Search for the cell housing the specified text and yield its (x, y) center coordinate. 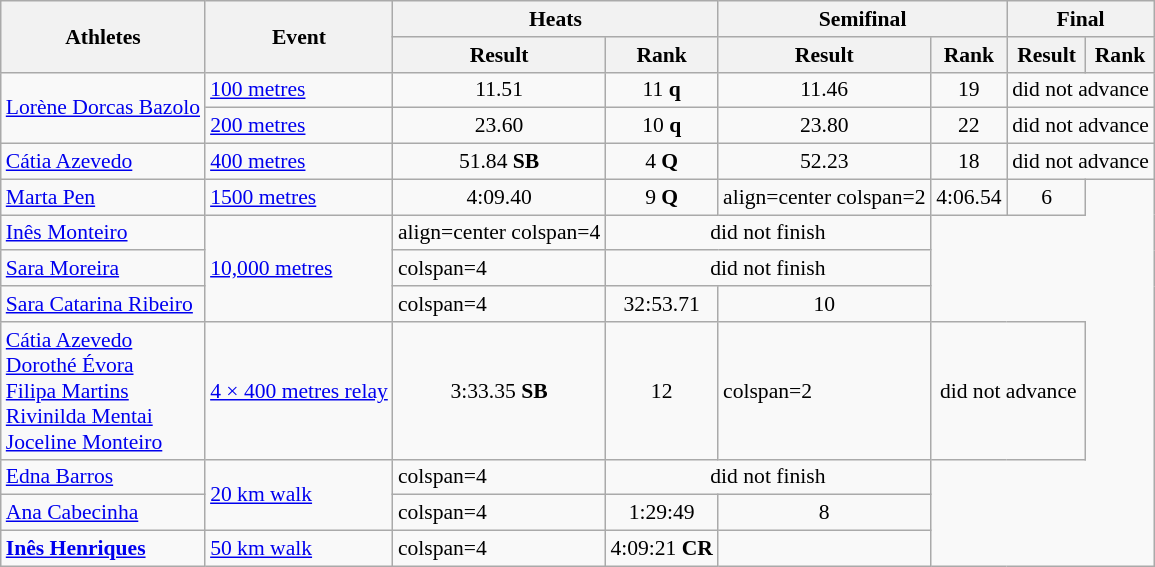
12 (662, 391)
9 Q (662, 197)
100 metres (299, 90)
4 Q (662, 162)
52.23 (824, 162)
colspan=2 (824, 391)
Athletes (103, 36)
20 km walk (299, 494)
23.60 (499, 126)
6 (1046, 197)
Marta Pen (103, 197)
11.46 (824, 90)
10 q (662, 126)
11 q (662, 90)
4:09:21 CR (662, 549)
32:53.71 (662, 304)
1500 metres (299, 197)
Inês Henriques (103, 549)
Final (1080, 19)
Semifinal (862, 19)
18 (968, 162)
Heats (556, 19)
22 (968, 126)
23.80 (824, 126)
10,000 metres (299, 268)
400 metres (299, 162)
Event (299, 36)
8 (824, 513)
3:33.35 SB (499, 391)
Inês Monteiro (103, 233)
4 × 400 metres relay (299, 391)
11.51 (499, 90)
Sara Catarina Ribeiro (103, 304)
19 (968, 90)
Sara Moreira (103, 269)
Cátia AzevedoDorothé ÉvoraFilipa MartinsRivinilda MentaiJoceline Monteiro (103, 391)
align=center colspan=4 (499, 233)
Lorène Dorcas Bazolo (103, 108)
51.84 SB (499, 162)
1:29:49 (662, 513)
Cátia Azevedo (103, 162)
4:06.54 (968, 197)
200 metres (299, 126)
Ana Cabecinha (103, 513)
align=center colspan=2 (824, 197)
4:09.40 (499, 197)
50 km walk (299, 549)
Edna Barros (103, 477)
10 (824, 304)
